Find where the given text appears and provide that cell's center as (x, y) coordinate. 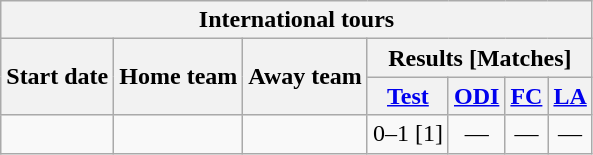
FC (526, 96)
Results [Matches] (480, 58)
Test (408, 96)
ODI (476, 96)
Start date (58, 77)
Away team (306, 77)
Home team (178, 77)
LA (570, 96)
International tours (297, 20)
0–1 [1] (408, 134)
